For the text-containing cell, return its midpoint in [x, y] coordinate format. 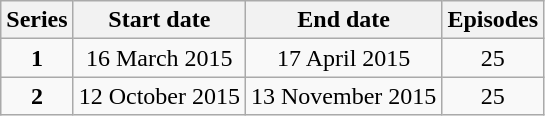
End date [343, 20]
12 October 2015 [159, 96]
13 November 2015 [343, 96]
Series [37, 20]
2 [37, 96]
1 [37, 58]
17 April 2015 [343, 58]
Episodes [493, 20]
Start date [159, 20]
16 March 2015 [159, 58]
